Find where the given text appears and provide that cell's center as (X, Y) coordinate. 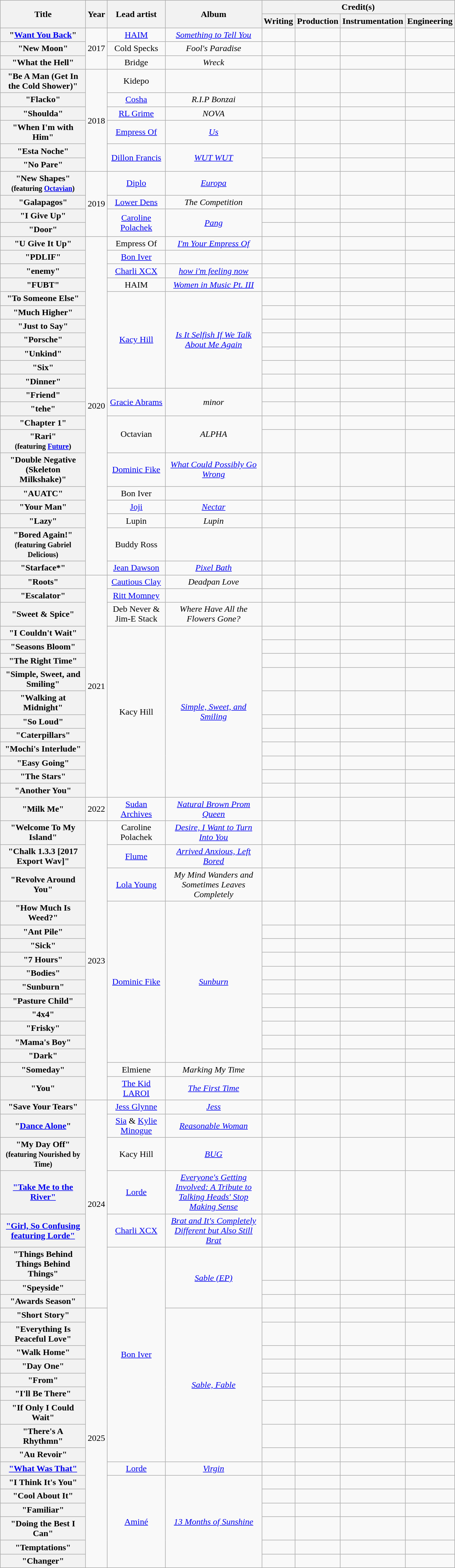
Joji (136, 507)
"Escalator" (43, 595)
"I Couldn't Wait" (43, 633)
"Girl, So Confusing featuring Lorde" (43, 1230)
Cosha (136, 100)
The Competition (214, 202)
how i'm feeling now (214, 271)
"Cool About It" (43, 1496)
Reasonable Woman (214, 1126)
"Au Revoir" (43, 1455)
Lower Dens (136, 202)
"Galapagos" (43, 202)
Credit(s) (358, 7)
"Speyside" (43, 1287)
"Doing the Best I Can" (43, 1529)
Sia & Kylie Minogue (136, 1126)
"Simple, Sweet, and Smiling" (43, 679)
"Much Higher" (43, 312)
"Caterpillars" (43, 735)
2022 (96, 809)
"You" (43, 1088)
"Friend" (43, 395)
NOVA (214, 113)
Fool's Paradise (214, 49)
"Walk Home" (43, 1352)
"I Give Up" (43, 216)
Simple, Sweet, and Smiling (214, 711)
"The Right Time" (43, 660)
"U Give It Up" (43, 243)
"Welcome To My Island" (43, 832)
"Be A Man (Get In the Cold Shower)" (43, 81)
Sunburn (214, 982)
Gracie Abrams (136, 402)
"Chapter 1" (43, 423)
Octavian (136, 435)
Ritt Momney (136, 595)
"Sunburn" (43, 987)
"Dance Alone" (43, 1126)
2024 (96, 1204)
"Short Story" (43, 1315)
"How Much Is Weed?" (43, 913)
"Just to Say" (43, 326)
Album (214, 14)
Pang (214, 223)
"From" (43, 1380)
Production (318, 21)
Deadpan Love (214, 582)
"I'll Be There" (43, 1394)
"Things Behind Things Behind Things" (43, 1264)
Elmiene (136, 1070)
"Revolve Around You" (43, 885)
Pixel Bath (214, 568)
Engineering (430, 21)
Aminé (136, 1521)
"The Stars" (43, 777)
"My Day Off"(featuring Nourished by Time) (43, 1154)
"Roots" (43, 582)
Sable, Fable (214, 1385)
"4x4" (43, 1015)
Wreck (214, 62)
"Double Negative (Skeleton Milkshake)" (43, 470)
Brat and It's Completely Different but Also Still Brat (214, 1230)
"What the Hell" (43, 62)
"enemy" (43, 271)
"Awards Season" (43, 1301)
Year (96, 14)
"Pasture Child" (43, 1001)
"To Someone Else" (43, 298)
Jess (214, 1107)
"Take Me to the River" (43, 1192)
"Temptations" (43, 1547)
Jean Dawson (136, 568)
13 Months of Sunshine (214, 1521)
2023 (96, 961)
"Shoulda" (43, 113)
"Unkind" (43, 354)
Jess Glynne (136, 1107)
Bridge (136, 62)
Europa (214, 183)
2025 (96, 1438)
Marking My Time (214, 1070)
Instrumentation (373, 21)
Flume (136, 856)
"7 Hours" (43, 959)
"Dinner" (43, 381)
ALPHA (214, 435)
"There's A Rhythmn" (43, 1436)
Cautious Clay (136, 582)
"Someday" (43, 1070)
Kidepo (136, 81)
Title (43, 14)
"Dark" (43, 1056)
2017 (96, 49)
Arrived Anxious, Left Bored (214, 856)
"FUBT" (43, 285)
"Walking at Midnight" (43, 703)
"Seasons Bloom" (43, 647)
"Door" (43, 230)
I'm Your Empress Of (214, 243)
Lead artist (136, 14)
2019 (96, 204)
2018 (96, 120)
"Mochi's Interlude" (43, 749)
Cold Specks (136, 49)
"If Only I Could Wait" (43, 1413)
"Everything Is Peaceful Love" (43, 1334)
"Save Your Tears" (43, 1107)
"Esta Noche" (43, 151)
"No Pare" (43, 164)
"Bored Again!"(featuring Gabriel Delicious) (43, 544)
"PDLIF" (43, 257)
"Day One" (43, 1366)
"tehe" (43, 409)
"Mama's Boy" (43, 1042)
R.I.P Bonzai (214, 100)
"Milk Me" (43, 809)
Virgin (214, 1468)
Writing (278, 21)
Sudan Archives (136, 809)
"Starface*" (43, 568)
The First Time (214, 1088)
BUG (214, 1154)
"Lazy" (43, 521)
Women in Music Pt. III (214, 285)
"Bodies" (43, 973)
Deb Never & Jim-E Stack (136, 614)
Where Have All the Flowers Gone? (214, 614)
Sable (EP) (214, 1278)
"Ant Pile" (43, 932)
"Rari"(featuring Future) (43, 441)
The Kid LAROI (136, 1088)
"AUATC" (43, 493)
"I Think It's You" (43, 1482)
WUT WUT (214, 158)
"New Moon" (43, 49)
Nectar (214, 507)
My Mind Wanders and Sometimes Leaves Completely (214, 885)
2021 (96, 686)
"When I'm with Him" (43, 132)
Desire, I Want to Turn Into You (214, 832)
"Porsche" (43, 340)
"Flacko" (43, 100)
"New Shapes"(featuring Octavian) (43, 183)
"Your Man" (43, 507)
"Want You Back" (43, 35)
Is It Selfish If We Talk About Me Again (214, 340)
"Six" (43, 367)
"What Was That" (43, 1468)
"Familiar" (43, 1510)
Lola Young (136, 885)
Natural Brown Prom Queen (214, 809)
"Frisky" (43, 1028)
Something to Tell You (214, 35)
minor (214, 402)
"Sick" (43, 945)
"Sweet & Spice" (43, 614)
Buddy Ross (136, 544)
2020 (96, 406)
Us (214, 132)
Diplo (136, 183)
"Another You" (43, 790)
RL Grime (136, 113)
"Chalk 1.3.3 [2017 Export Wav]" (43, 856)
What Could Possibly Go Wrong (214, 470)
Dillon Francis (136, 158)
"So Loud" (43, 721)
Everyone's Getting Involved: A Tribute to Talking Heads' Stop Making Sense (214, 1192)
"Changer" (43, 1561)
"Easy Going" (43, 763)
